Capture the cell that displays the provided text and extract its [X, Y] central coordinate. 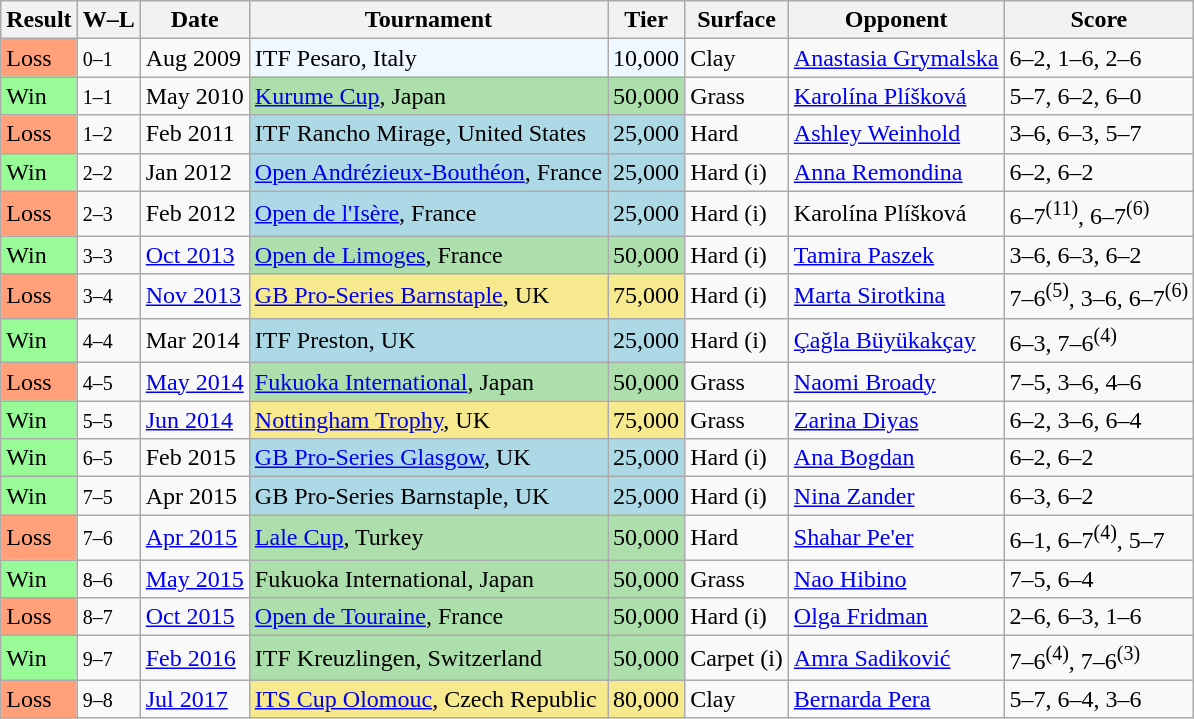
6–3, 7–6(4) [1099, 340]
3–6, 6–3, 5–7 [1099, 134]
7–5, 6–4 [1099, 579]
Bernarda Pera [896, 699]
Tamira Paszek [896, 255]
Open de l'Isère, France [428, 214]
Oct 2015 [194, 617]
ITF Kreuzlingen, Switzerland [428, 658]
Çağla Büyükakçay [896, 340]
Feb 2011 [194, 134]
ITF Pesaro, Italy [428, 58]
Open de Limoges, France [428, 255]
5–7, 6–4, 3–6 [1099, 699]
ITF Preston, UK [428, 340]
3–4 [108, 296]
Nov 2013 [194, 296]
GB Pro-Series Glasgow, UK [428, 458]
9–7 [108, 658]
1–2 [108, 134]
Olga Fridman [896, 617]
Kurume Cup, Japan [428, 96]
Tier [646, 20]
6–7(11), 6–7(6) [1099, 214]
6–2, 1–6, 2–6 [1099, 58]
Naomi Broady [896, 382]
May 2010 [194, 96]
Zarina Diyas [896, 420]
4–4 [108, 340]
2–2 [108, 172]
Open Andrézieux-Bouthéon, France [428, 172]
6–2, 3–6, 6–4 [1099, 420]
Oct 2013 [194, 255]
May 2014 [194, 382]
7–6(4), 7–6(3) [1099, 658]
3–6, 6–3, 6–2 [1099, 255]
Marta Sirotkina [896, 296]
Aug 2009 [194, 58]
Surface [737, 20]
Jan 2012 [194, 172]
Score [1099, 20]
0–1 [108, 58]
Shahar Pe'er [896, 538]
80,000 [646, 699]
7–5, 3–6, 4–6 [1099, 382]
Amra Sadiković [896, 658]
Opponent [896, 20]
ITS Cup Olomouc, Czech Republic [428, 699]
5–5 [108, 420]
Tournament [428, 20]
Nina Zander [896, 496]
6–5 [108, 458]
Nottingham Trophy, UK [428, 420]
Anna Remondina [896, 172]
Feb 2016 [194, 658]
Ana Bogdan [896, 458]
Jun 2014 [194, 420]
2–6, 6–3, 1–6 [1099, 617]
6–1, 6–7(4), 5–7 [1099, 538]
Result [39, 20]
1–1 [108, 96]
W–L [108, 20]
Feb 2015 [194, 458]
8–7 [108, 617]
Lale Cup, Turkey [428, 538]
6–3, 6–2 [1099, 496]
7–5 [108, 496]
9–8 [108, 699]
Nao Hibino [896, 579]
Open de Touraine, France [428, 617]
Jul 2017 [194, 699]
8–6 [108, 579]
10,000 [646, 58]
3–3 [108, 255]
Date [194, 20]
7–6 [108, 538]
4–5 [108, 382]
7–6(5), 3–6, 6–7(6) [1099, 296]
5–7, 6–2, 6–0 [1099, 96]
2–3 [108, 214]
Carpet (i) [737, 658]
ITF Rancho Mirage, United States [428, 134]
May 2015 [194, 579]
Mar 2014 [194, 340]
Feb 2012 [194, 214]
Anastasia Grymalska [896, 58]
Ashley Weinhold [896, 134]
